Detect which cell encompasses the target text, then output its [X, Y] center coordinate. 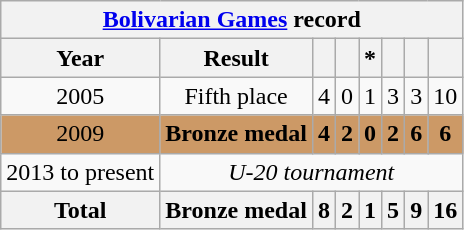
5 [394, 210]
2013 to present [80, 172]
Bolivarian Games record [232, 20]
16 [446, 210]
2005 [80, 96]
10 [446, 96]
Total [80, 210]
U-20 tournament [312, 172]
8 [324, 210]
Year [80, 58]
Fifth place [236, 96]
2009 [80, 134]
Result [236, 58]
9 [416, 210]
* [370, 58]
